From the cell containing the given text, extract its center point as [X, Y] coordinate. 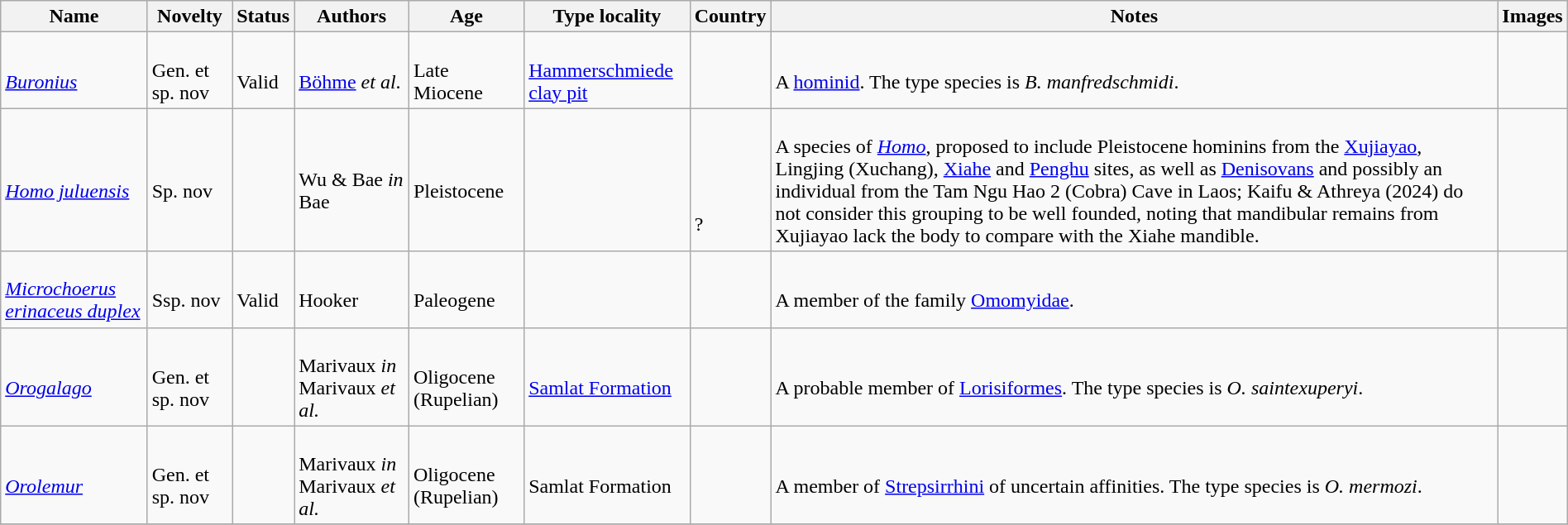
Type locality [607, 17]
Hammerschmiede clay pit [607, 70]
Name [74, 17]
A member of the family Omomyidae. [1135, 289]
? [730, 180]
Paleogene [466, 289]
Wu & Bae in Bae [352, 180]
Images [1532, 17]
A member of Strepsirrhini of uncertain affinities. The type species is O. mermozi. [1135, 475]
Orogalago [74, 377]
Hooker [352, 289]
Authors [352, 17]
Orolemur [74, 475]
Ssp. nov [189, 289]
A probable member of Lorisiformes. The type species is O. saintexuperyi. [1135, 377]
Pleistocene [466, 180]
A hominid. The type species is B. manfredschmidi. [1135, 70]
Buronius [74, 70]
Sp. nov [189, 180]
Status [263, 17]
Homo juluensis [74, 180]
Microchoerus erinaceus duplex [74, 289]
Age [466, 17]
Böhme et al. [352, 70]
Late Miocene [466, 70]
Notes [1135, 17]
Country [730, 17]
Novelty [189, 17]
